From the cell containing the given text, extract its center point as [x, y] coordinate. 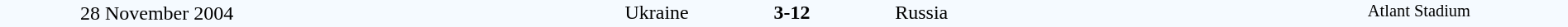
3-12 [791, 12]
28 November 2004 [157, 13]
Ukraine [501, 12]
Atlant Stadium [1419, 13]
Russia [1082, 12]
